Provide the (x, y) coordinate of the cell's center where the given text is located.  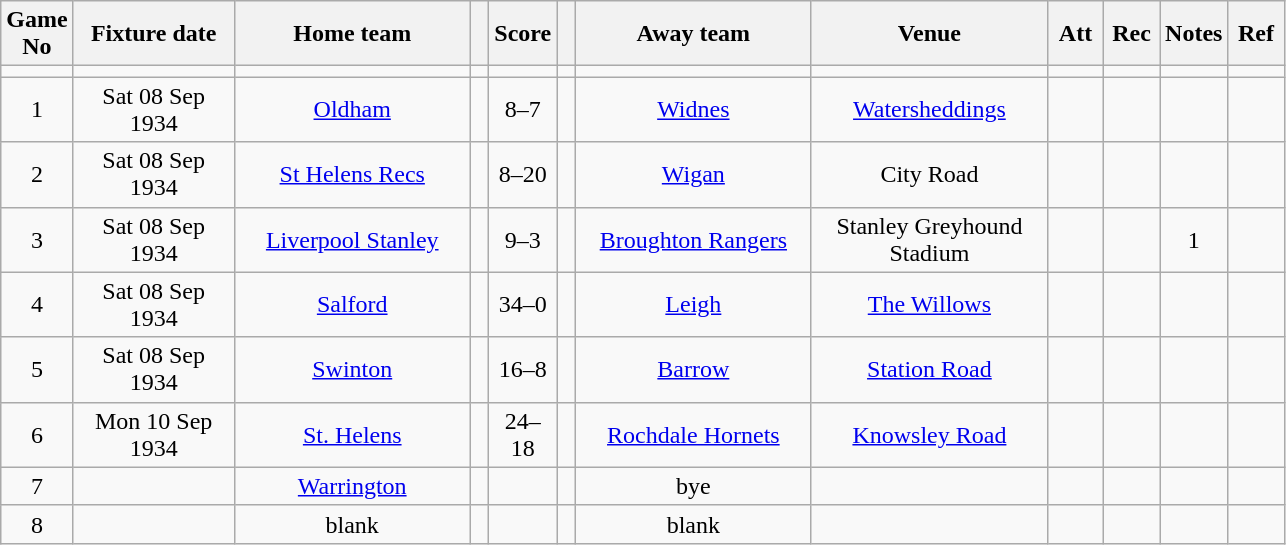
Fixture date (154, 34)
9–3 (523, 240)
Ref (1256, 34)
Liverpool Stanley (352, 240)
Home team (352, 34)
6 (37, 434)
24–18 (523, 434)
Wigan (693, 174)
3 (37, 240)
The Willows (929, 304)
16–8 (523, 370)
Station Road (929, 370)
Swinton (352, 370)
Knowsley Road (929, 434)
Rochdale Hornets (693, 434)
8–20 (523, 174)
St Helens Recs (352, 174)
4 (37, 304)
Notes (1194, 34)
5 (37, 370)
2 (37, 174)
Leigh (693, 304)
Broughton Rangers (693, 240)
Venue (929, 34)
City Road (929, 174)
Barrow (693, 370)
Warrington (352, 486)
Mon 10 Sep 1934 (154, 434)
Watersheddings (929, 110)
Game No (37, 34)
Stanley Greyhound Stadium (929, 240)
8 (37, 524)
Widnes (693, 110)
St. Helens (352, 434)
7 (37, 486)
8–7 (523, 110)
Rec (1132, 34)
Oldham (352, 110)
Salford (352, 304)
bye (693, 486)
Score (523, 34)
34–0 (523, 304)
Att (1075, 34)
Away team (693, 34)
